Find where the given text appears and provide that cell's center as [x, y] coordinate. 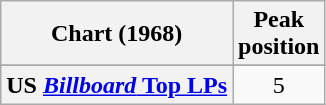
5 [279, 85]
Chart (1968) [117, 34]
Peakposition [279, 34]
US Billboard Top LPs [117, 85]
